Extract the (x, y) coordinate from the center of the cell holding the provided text.  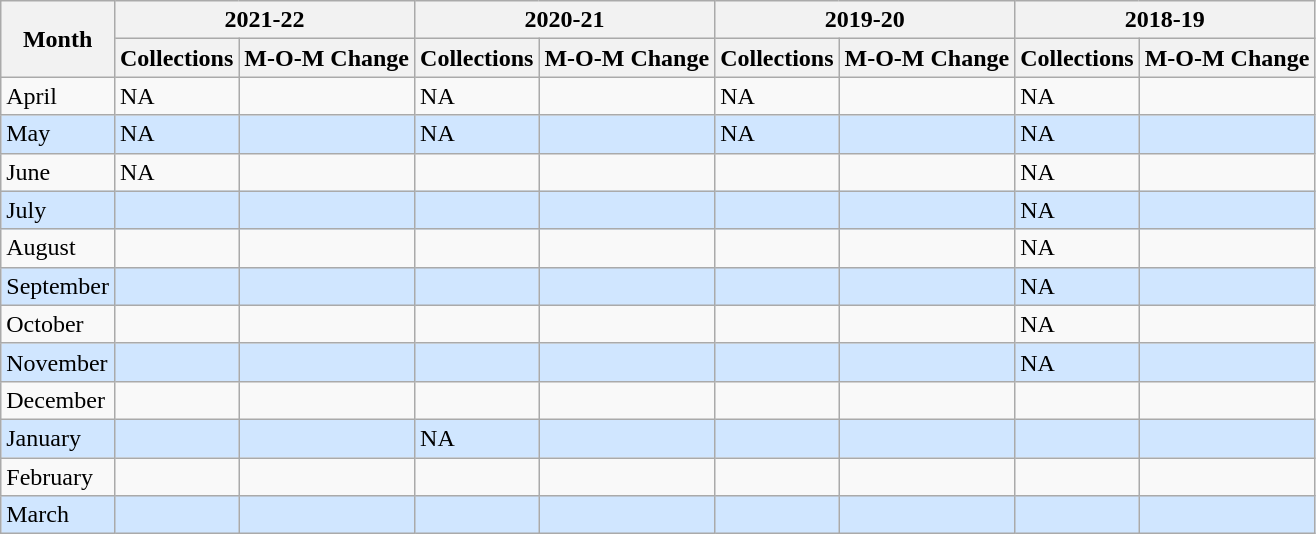
September (58, 286)
November (58, 362)
February (58, 477)
March (58, 515)
Month (58, 39)
December (58, 400)
October (58, 324)
May (58, 134)
2019-20 (865, 20)
2020-21 (565, 20)
June (58, 172)
2021-22 (264, 20)
April (58, 96)
July (58, 210)
2018-19 (1165, 20)
January (58, 438)
August (58, 248)
